Search for the cell housing the specified text and yield its (x, y) center coordinate. 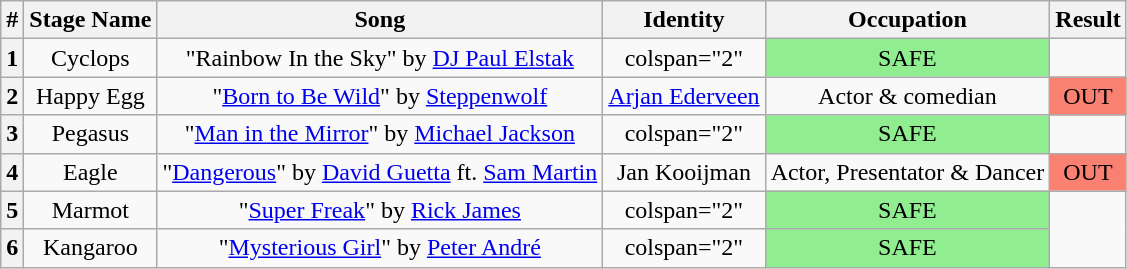
6 (12, 248)
Cyclops (90, 58)
3 (12, 134)
Result (1088, 20)
"Man in the Mirror" by Michael Jackson (380, 134)
Eagle (90, 172)
Identity (684, 20)
Actor & comedian (908, 96)
5 (12, 210)
Arjan Ederveen (684, 96)
# (12, 20)
Happy Egg (90, 96)
Occupation (908, 20)
Jan Kooijman (684, 172)
2 (12, 96)
"Super Freak" by Rick James (380, 210)
"Born to Be Wild" by Steppenwolf (380, 96)
"Rainbow In the Sky" by DJ Paul Elstak (380, 58)
Pegasus (90, 134)
Marmot (90, 210)
Kangaroo (90, 248)
4 (12, 172)
1 (12, 58)
Song (380, 20)
"Dangerous" by David Guetta ft. Sam Martin (380, 172)
Actor, Presentator & Dancer (908, 172)
"Mysterious Girl" by Peter André (380, 248)
Stage Name (90, 20)
